Capture the cell that displays the provided text and extract its [X, Y] central coordinate. 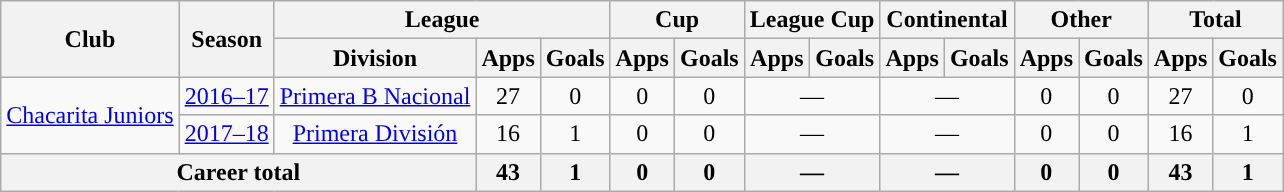
Club [90, 39]
Other [1081, 20]
Total [1215, 20]
Continental [947, 20]
Season [226, 39]
Career total [238, 172]
2016–17 [226, 96]
Cup [677, 20]
League [442, 20]
Division [375, 58]
League Cup [812, 20]
2017–18 [226, 134]
Primera B Nacional [375, 96]
Primera División [375, 134]
Chacarita Juniors [90, 115]
